Output the (X, Y) coordinate of the center of the cell containing the given text.  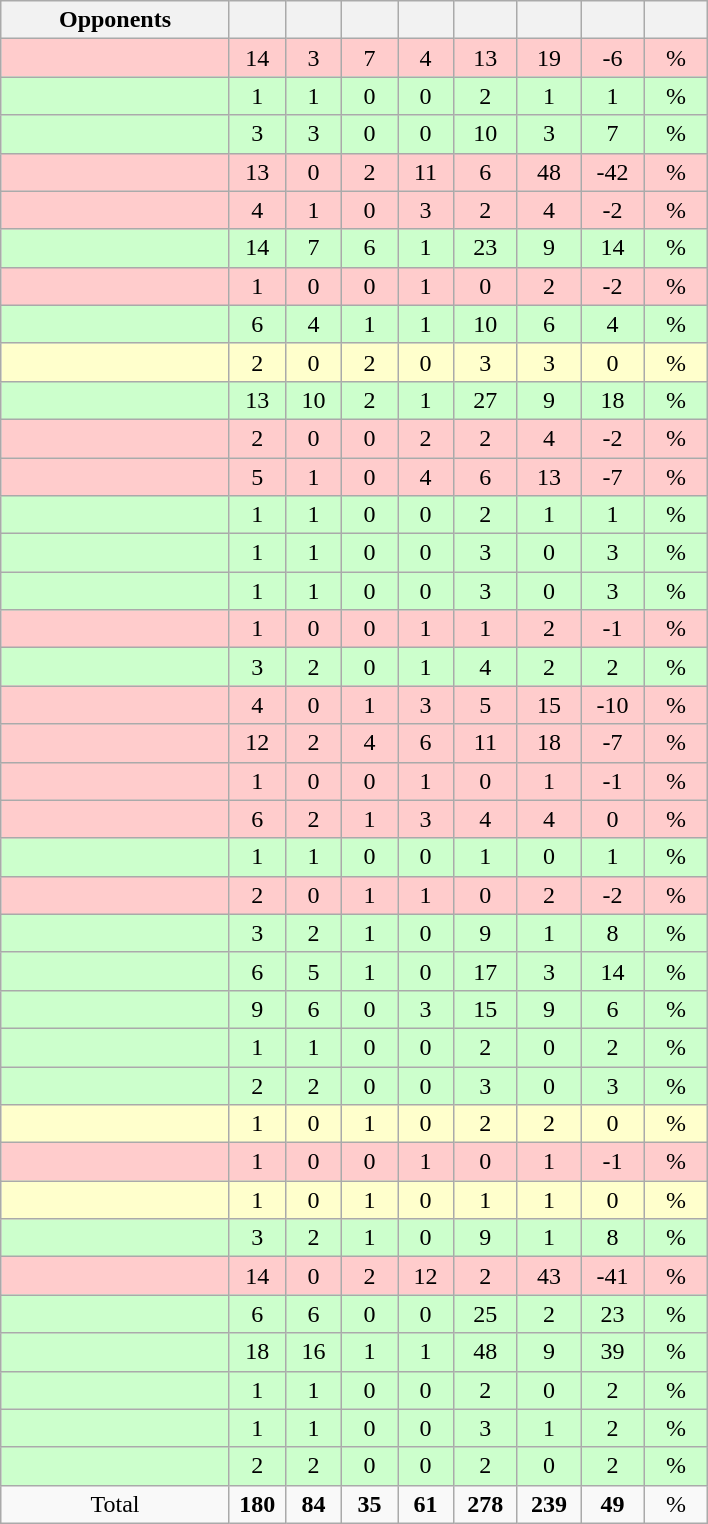
35 (369, 1504)
43 (549, 1276)
61 (426, 1504)
27 (486, 400)
278 (486, 1504)
17 (486, 971)
25 (486, 1314)
49 (613, 1504)
-42 (613, 172)
39 (613, 1352)
-10 (613, 705)
Total (116, 1504)
-41 (613, 1276)
84 (313, 1504)
Opponents (116, 20)
180 (257, 1504)
239 (549, 1504)
19 (549, 58)
16 (313, 1352)
-6 (613, 58)
